Capture the cell that displays the provided text and extract its [x, y] central coordinate. 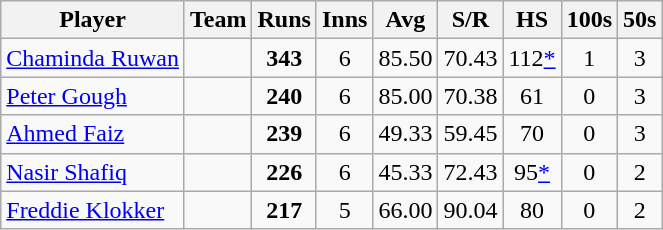
66.00 [406, 210]
90.04 [470, 210]
HS [532, 20]
61 [532, 96]
80 [532, 210]
Avg [406, 20]
343 [284, 58]
240 [284, 96]
59.45 [470, 134]
70.38 [470, 96]
Peter Gough [93, 96]
49.33 [406, 134]
Runs [284, 20]
112* [532, 58]
Chaminda Ruwan [93, 58]
85.00 [406, 96]
Team [218, 20]
226 [284, 172]
Inns [344, 20]
95* [532, 172]
70.43 [470, 58]
239 [284, 134]
Ahmed Faiz [93, 134]
50s [640, 20]
S/R [470, 20]
70 [532, 134]
Freddie Klokker [93, 210]
45.33 [406, 172]
5 [344, 210]
1 [589, 58]
85.50 [406, 58]
Player [93, 20]
100s [589, 20]
72.43 [470, 172]
Nasir Shafiq [93, 172]
217 [284, 210]
